Locate the cell with the specified text and output its (x, y) center coordinate. 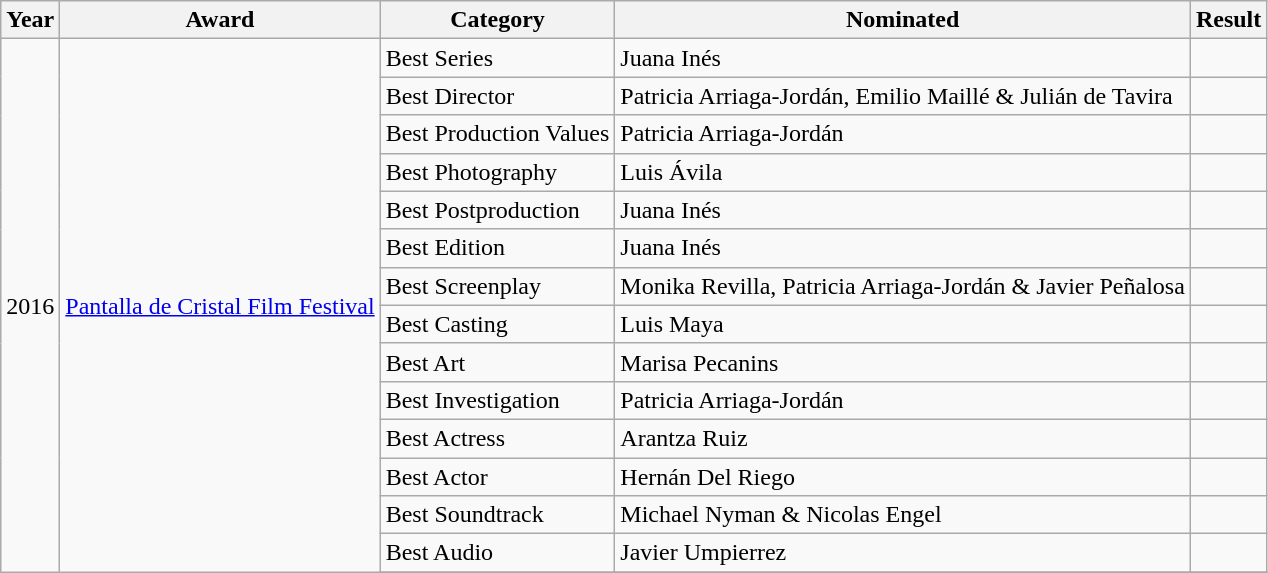
Best Art (498, 362)
Best Audio (498, 553)
Hernán Del Riego (903, 477)
Best Actor (498, 477)
Best Investigation (498, 400)
Best Photography (498, 172)
Luis Ávila (903, 172)
Best Production Values (498, 134)
Award (220, 20)
2016 (30, 306)
Pantalla de Cristal Film Festival (220, 306)
Patricia Arriaga-Jordán, Emilio Maillé & Julián de Tavira (903, 96)
Best Edition (498, 248)
Best Director (498, 96)
Best Soundtrack (498, 515)
Luis Maya (903, 324)
Best Actress (498, 438)
Best Postproduction (498, 210)
Arantza Ruiz (903, 438)
Best Series (498, 58)
Year (30, 20)
Monika Revilla, Patricia Arriaga-Jordán & Javier Peñalosa (903, 286)
Best Screenplay (498, 286)
Result (1228, 20)
Marisa Pecanins (903, 362)
Category (498, 20)
Nominated (903, 20)
Michael Nyman & Nicolas Engel (903, 515)
Javier Umpierrez (903, 553)
Best Casting (498, 324)
